Detect which cell encompasses the target text, then output its [x, y] center coordinate. 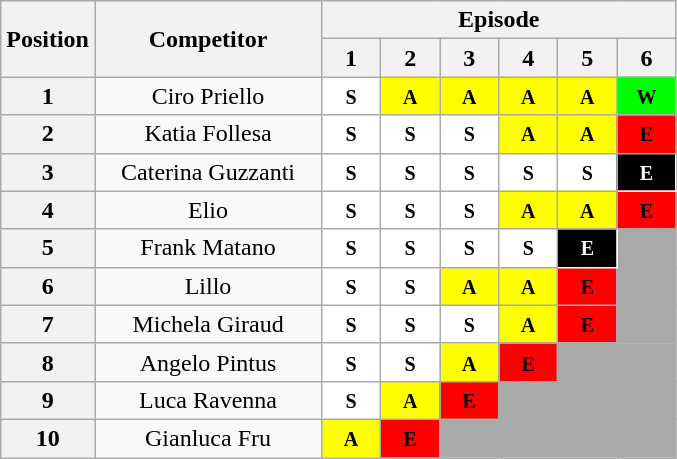
10 [48, 438]
Position [48, 39]
Gianluca Fru [208, 438]
Frank Matano [208, 248]
Caterina Guzzanti [208, 172]
Luca Ravenna [208, 400]
Elio [208, 210]
9 [48, 400]
8 [48, 362]
Ciro Priello [208, 96]
7 [48, 324]
W [646, 96]
Michela Giraud [208, 324]
Angelo Pintus [208, 362]
Katia Follesa [208, 134]
Episode [499, 20]
Lillo [208, 286]
Competitor [208, 39]
